Search for the cell housing the specified text and yield its (X, Y) center coordinate. 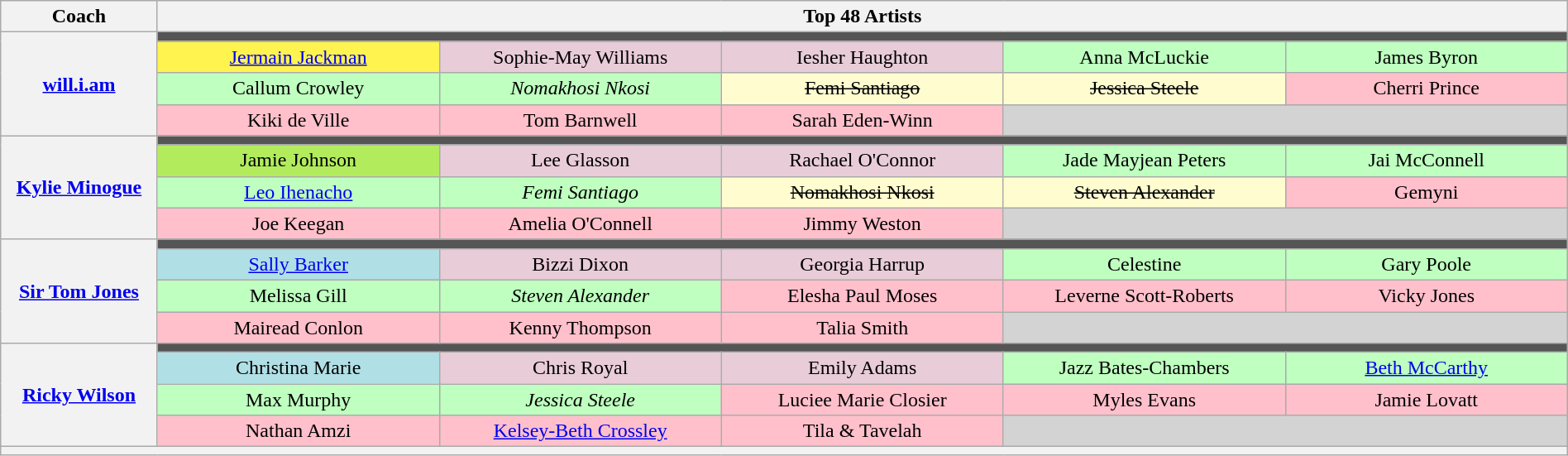
Celestine (1145, 264)
Jazz Bates-Chambers (1145, 368)
Leo Ihenacho (298, 192)
Christina Marie (298, 368)
Georgia Harrup (862, 264)
Kylie Minogue (79, 187)
Ricky Wilson (79, 396)
Joe Keegan (298, 223)
Jimmy Weston (862, 223)
Leverne Scott-Roberts (1145, 295)
Jermain Jackman (298, 57)
Talia Smith (862, 327)
Sarah Eden-Winn (862, 120)
Kelsey-Beth Crossley (581, 431)
James Byron (1426, 57)
Max Murphy (298, 400)
Jade Mayjean Peters (1145, 161)
Top 48 Artists (862, 17)
Sophie-May Williams (581, 57)
Elesha Paul Moses (862, 295)
Iesher Haughton (862, 57)
Nathan Amzi (298, 431)
Sir Tom Jones (79, 291)
Callum Crowley (298, 89)
Kenny Thompson (581, 327)
Coach (79, 17)
Anna McLuckie (1145, 57)
Melissa Gill (298, 295)
Jai McConnell (1426, 161)
Gemyni (1426, 192)
Luciee Marie Closier (862, 400)
Jamie Johnson (298, 161)
Kiki de Ville (298, 120)
will.i.am (79, 84)
Bizzi Dixon (581, 264)
Sally Barker (298, 264)
Beth McCarthy (1426, 368)
Tila & Tavelah (862, 431)
Myles Evans (1145, 400)
Tom Barnwell (581, 120)
Amelia O'Connell (581, 223)
Cherri Prince (1426, 89)
Emily Adams (862, 368)
Jamie Lovatt (1426, 400)
Lee Glasson (581, 161)
Vicky Jones (1426, 295)
Gary Poole (1426, 264)
Chris Royal (581, 368)
Rachael O'Connor (862, 161)
Mairead Conlon (298, 327)
